Capture the cell that displays the provided text and extract its (X, Y) central coordinate. 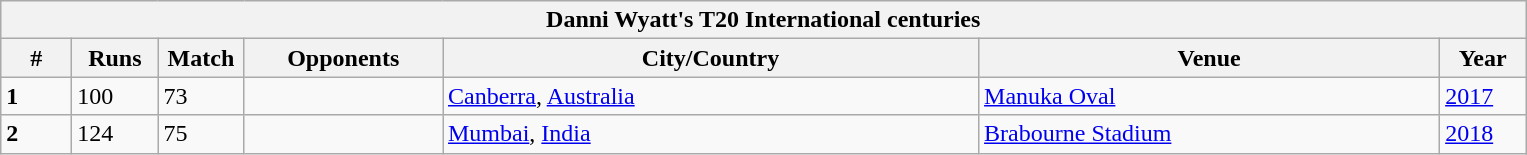
2 (36, 134)
Mumbai, India (710, 134)
Brabourne Stadium (1210, 134)
Match (201, 58)
2018 (1483, 134)
2017 (1483, 96)
75 (201, 134)
Runs (115, 58)
Year (1483, 58)
73 (201, 96)
Canberra, Australia (710, 96)
Danni Wyatt's T20 International centuries (764, 20)
1 (36, 96)
# (36, 58)
Venue (1210, 58)
City/Country (710, 58)
Opponents (344, 58)
100 (115, 96)
Manuka Oval (1210, 96)
124 (115, 134)
